Search for the cell housing the specified text and yield its (X, Y) center coordinate. 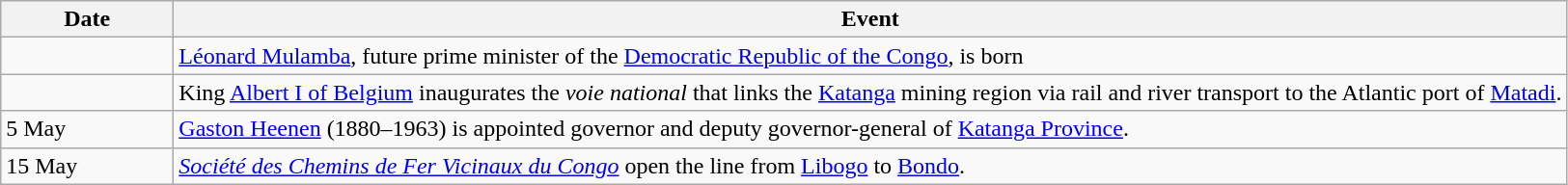
Société des Chemins de Fer Vicinaux du Congo open the line from Libogo to Bondo. (870, 166)
Date (87, 19)
Event (870, 19)
5 May (87, 129)
15 May (87, 166)
Gaston Heenen (1880–1963) is appointed governor and deputy governor-general of Katanga Province. (870, 129)
Léonard Mulamba, future prime minister of the Democratic Republic of the Congo, is born (870, 56)
